Determine the (X, Y) coordinate at the center of the cell enclosing the given text.  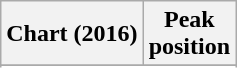
Chart (2016) (72, 34)
Peak position (189, 34)
